Identify which cell holds the provided text, then report its [x, y] central coordinate. 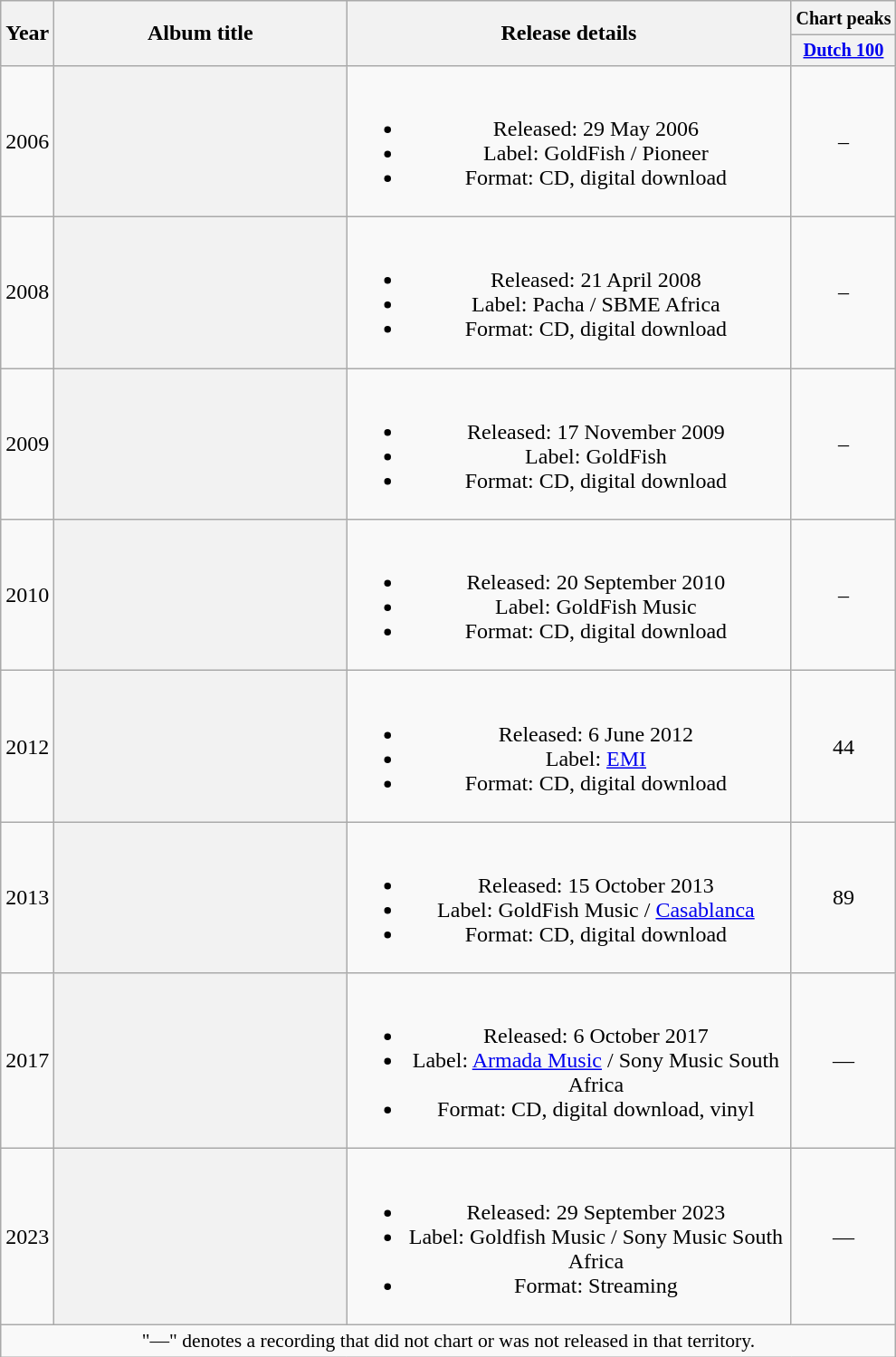
2023 [27, 1237]
Released: 21 April 2008Label: Pacha / SBME AfricaFormat: CD, digital download [568, 293]
Released: 29 May 2006Label: GoldFish / PioneerFormat: CD, digital download [568, 141]
Released: 20 September 2010Label: GoldFish MusicFormat: CD, digital download [568, 596]
2017 [27, 1061]
"—" denotes a recording that did not chart or was not released in that territory. [449, 1341]
Release details [568, 33]
44 [844, 746]
Released: 17 November 2009Label: GoldFishFormat: CD, digital download [568, 444]
2006 [27, 141]
Chart peaks [844, 18]
2013 [27, 898]
Released: 29 September 2023Label: Goldfish Music / Sony Music South AfricaFormat: Streaming [568, 1237]
2008 [27, 293]
Album title [201, 33]
2012 [27, 746]
89 [844, 898]
Year [27, 33]
Dutch 100 [844, 51]
Released: 6 June 2012Label: EMIFormat: CD, digital download [568, 746]
Released: 15 October 2013Label: GoldFish Music / CasablancaFormat: CD, digital download [568, 898]
2009 [27, 444]
Released: 6 October 2017Label: Armada Music / Sony Music South AfricaFormat: CD, digital download, vinyl [568, 1061]
2010 [27, 596]
